Return the [X, Y] coordinate for the center point of the cell that contains the specified text.  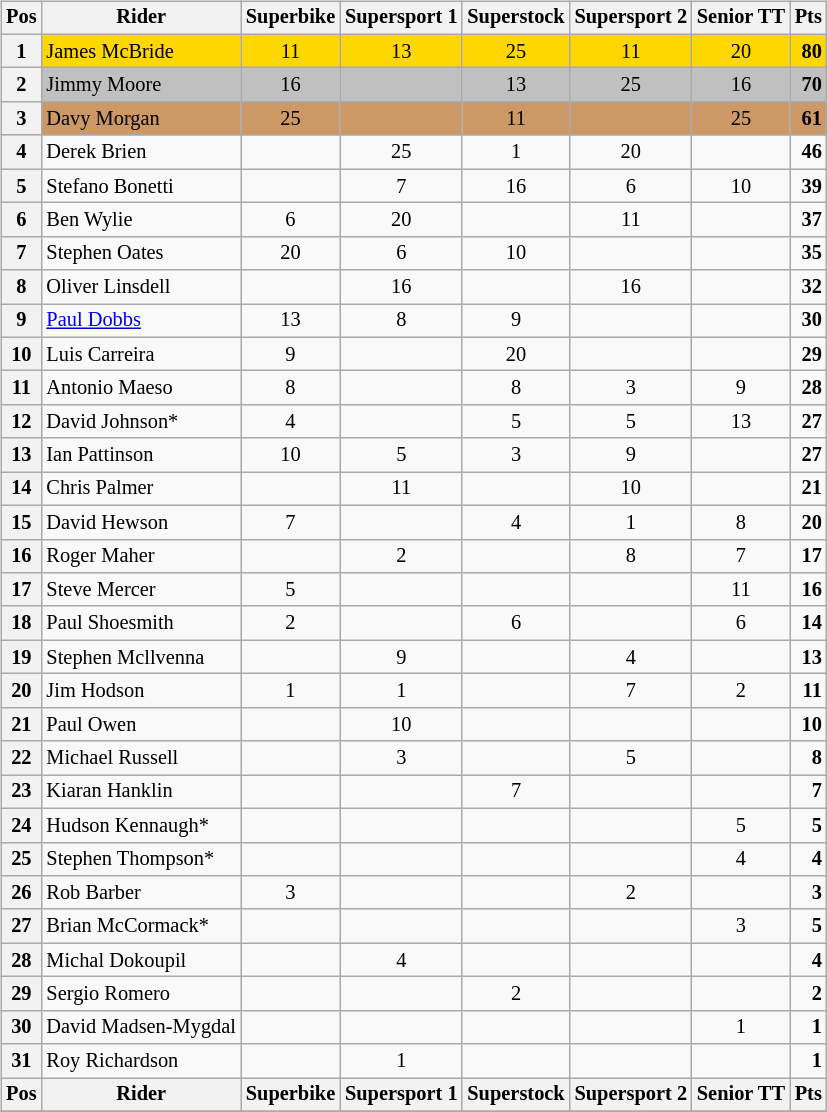
Michal Dokoupil [140, 960]
24 [21, 825]
David Hewson [140, 522]
Stefano Bonetti [140, 186]
61 [808, 119]
Antonio Maeso [140, 388]
James McBride [140, 51]
Paul Dobbs [140, 321]
32 [808, 287]
Brian McCormack* [140, 926]
Roy Richardson [140, 1061]
19 [21, 657]
15 [21, 522]
Rob Barber [140, 893]
Derek Brien [140, 152]
39 [808, 186]
Stephen Oates [140, 253]
Luis Carreira [140, 354]
Ben Wylie [140, 220]
Kiaran Hanklin [140, 792]
12 [21, 422]
Jimmy Moore [140, 85]
Ian Pattinson [140, 455]
Chris Palmer [140, 489]
Hudson Kennaugh* [140, 825]
80 [808, 51]
Steve Mercer [140, 590]
18 [21, 623]
Paul Shoesmith [140, 623]
Stephen Thompson* [140, 859]
37 [808, 220]
22 [21, 758]
Roger Maher [140, 556]
31 [21, 1061]
Davy Morgan [140, 119]
David Johnson* [140, 422]
Michael Russell [140, 758]
David Madsen-Mygdal [140, 1027]
Jim Hodson [140, 691]
23 [21, 792]
35 [808, 253]
Oliver Linsdell [140, 287]
70 [808, 85]
Paul Owen [140, 724]
26 [21, 893]
46 [808, 152]
Sergio Romero [140, 994]
Stephen Mcllvenna [140, 657]
